Pinpoint the cell where the given text exists, returning its (x, y) midpoint coordinate. 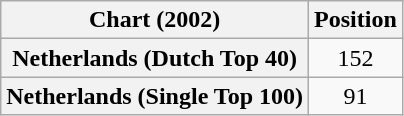
Netherlands (Single Top 100) (155, 96)
Chart (2002) (155, 20)
91 (356, 96)
152 (356, 58)
Position (356, 20)
Netherlands (Dutch Top 40) (155, 58)
